Scan for the cell matching the given text and deliver its [X, Y] coordinate at center. 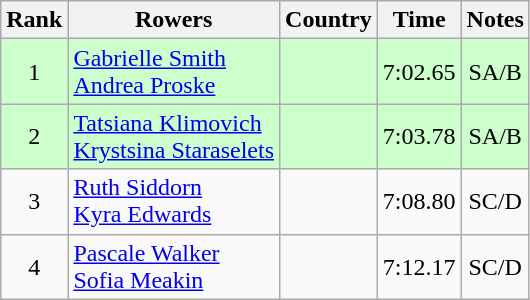
7:03.78 [419, 136]
Rowers [174, 20]
Rank [34, 20]
Notes [495, 20]
Country [329, 20]
7:12.17 [419, 266]
7:08.80 [419, 202]
1 [34, 72]
3 [34, 202]
Gabrielle SmithAndrea Proske [174, 72]
2 [34, 136]
4 [34, 266]
Ruth SiddornKyra Edwards [174, 202]
7:02.65 [419, 72]
Time [419, 20]
Tatsiana KlimovichKrystsina Staraselets [174, 136]
Pascale WalkerSofia Meakin [174, 266]
